Find where the given text appears and provide that cell's center as (x, y) coordinate. 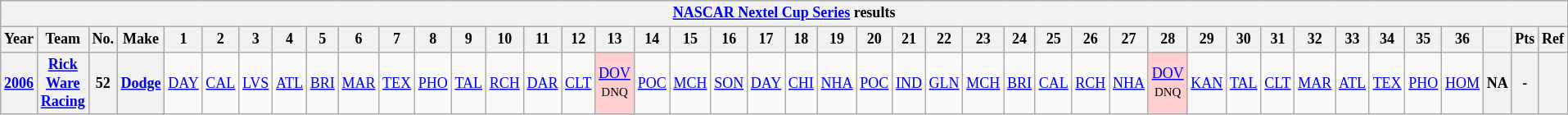
26 (1091, 39)
11 (542, 39)
15 (690, 39)
No. (103, 39)
18 (802, 39)
22 (944, 39)
12 (578, 39)
36 (1462, 39)
14 (652, 39)
Make (141, 39)
21 (909, 39)
3 (255, 39)
20 (874, 39)
31 (1277, 39)
LVS (255, 83)
19 (837, 39)
34 (1387, 39)
NA (1497, 83)
29 (1207, 39)
Team (62, 39)
23 (983, 39)
SON (729, 83)
- (1525, 83)
Year (20, 39)
28 (1168, 39)
24 (1020, 39)
6 (359, 39)
32 (1315, 39)
Dodge (141, 83)
7 (397, 39)
NASCAR Nextel Cup Series results (784, 13)
KAN (1207, 83)
1 (183, 39)
10 (504, 39)
13 (615, 39)
IND (909, 83)
33 (1353, 39)
9 (468, 39)
35 (1423, 39)
16 (729, 39)
27 (1129, 39)
CHI (802, 83)
17 (766, 39)
52 (103, 83)
2006 (20, 83)
30 (1244, 39)
25 (1053, 39)
2 (221, 39)
8 (432, 39)
5 (323, 39)
4 (290, 39)
GLN (944, 83)
HOM (1462, 83)
Pts (1525, 39)
DAR (542, 83)
Rick Ware Racing (62, 83)
Ref (1553, 39)
